Output the [X, Y] coordinate of the center of the cell containing the given text.  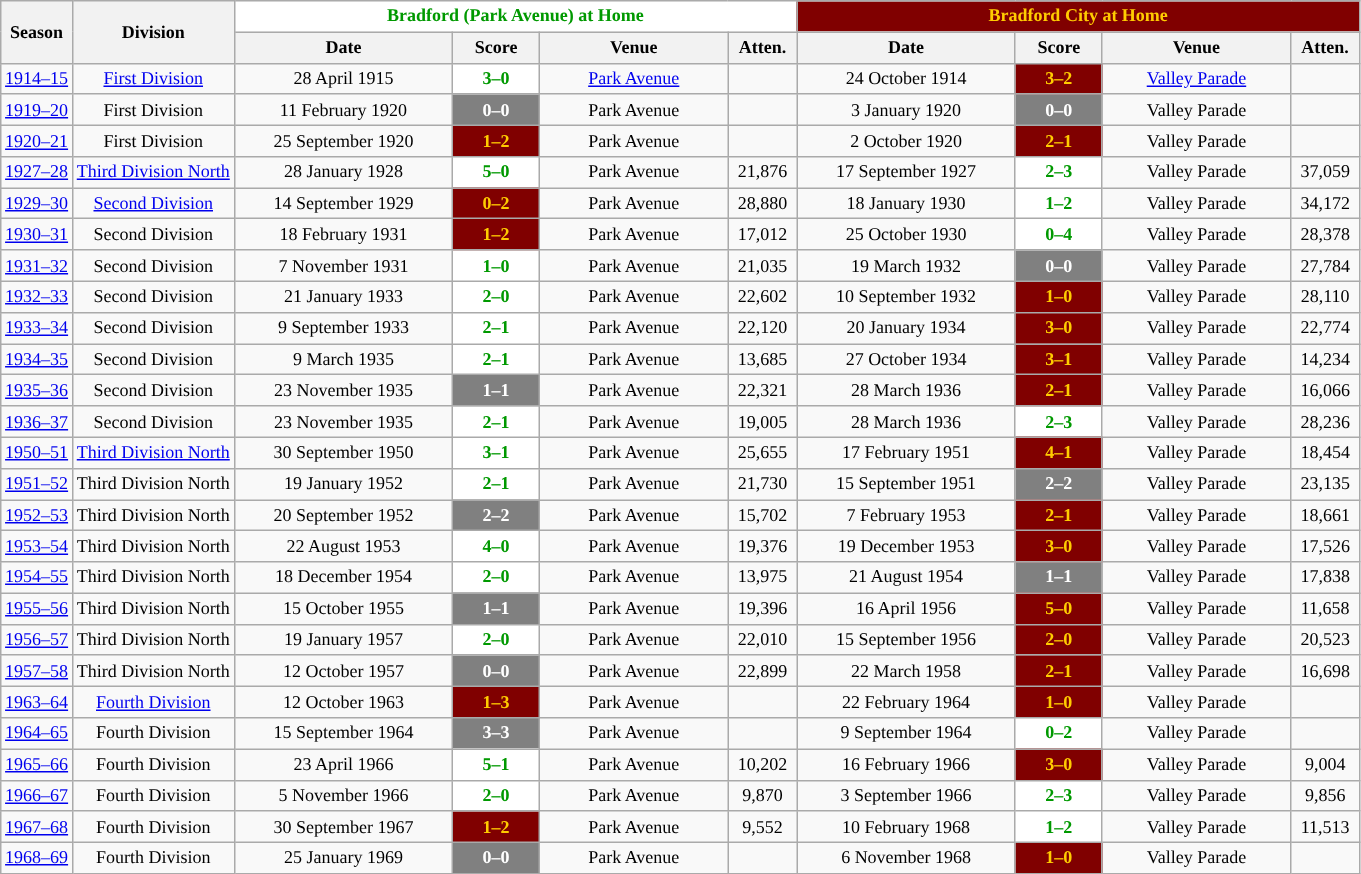
9,856 [1326, 796]
1951–52 [37, 484]
1952–53 [37, 516]
23 April 1966 [344, 764]
18 January 1930 [906, 204]
25 September 1920 [344, 140]
9,004 [1326, 764]
27,784 [1326, 266]
20,523 [1326, 640]
13,975 [762, 578]
1963–64 [37, 702]
14 September 1929 [344, 204]
2 October 1920 [906, 140]
25 October 1930 [906, 234]
27 October 1934 [906, 360]
7 November 1931 [344, 266]
9,870 [762, 796]
Season [37, 32]
11,513 [1326, 826]
15 October 1955 [344, 608]
1955–56 [37, 608]
7 February 1953 [906, 516]
12 October 1963 [344, 702]
1927–28 [37, 172]
16,066 [1326, 390]
19,005 [762, 422]
19 December 1953 [906, 546]
16 February 1966 [906, 764]
17 September 1927 [906, 172]
15 September 1964 [344, 734]
24 October 1914 [906, 78]
10 February 1968 [906, 826]
21 January 1933 [344, 296]
5 November 1966 [344, 796]
3–2 [1058, 78]
1953–54 [37, 546]
22,774 [1326, 328]
28,378 [1326, 234]
17,012 [762, 234]
9,552 [762, 826]
3 September 1966 [906, 796]
17 February 1951 [906, 452]
22,010 [762, 640]
21 August 1954 [906, 578]
18,661 [1326, 516]
4–0 [496, 546]
34,172 [1326, 204]
1935–36 [37, 390]
Bradford City at Home [1078, 16]
28,110 [1326, 296]
19 March 1932 [906, 266]
28 January 1928 [344, 172]
9 September 1933 [344, 328]
1919–20 [37, 110]
1934–35 [37, 360]
25,655 [762, 452]
1956–57 [37, 640]
37,059 [1326, 172]
Bradford (Park Avenue) at Home [516, 16]
5–1 [496, 764]
1914–15 [37, 78]
3–3 [496, 734]
6 November 1968 [906, 858]
9 March 1935 [344, 360]
15,702 [762, 516]
3 January 1920 [906, 110]
1966–67 [37, 796]
1967–68 [37, 826]
20 September 1952 [344, 516]
1932–33 [37, 296]
21,730 [762, 484]
18 February 1931 [344, 234]
1964–65 [37, 734]
17,838 [1326, 578]
22 February 1964 [906, 702]
1950–51 [37, 452]
19,376 [762, 546]
19,396 [762, 608]
1920–21 [37, 140]
1954–55 [37, 578]
18 December 1954 [344, 578]
23,135 [1326, 484]
21,035 [762, 266]
1930–31 [37, 234]
28,880 [762, 204]
11,658 [1326, 608]
22 August 1953 [344, 546]
10,202 [762, 764]
Division [153, 32]
1965–66 [37, 764]
15 September 1951 [906, 484]
1957–58 [37, 670]
1929–30 [37, 204]
1–3 [496, 702]
18,454 [1326, 452]
0–4 [1058, 234]
19 January 1957 [344, 640]
30 September 1950 [344, 452]
11 February 1920 [344, 110]
28,236 [1326, 422]
22 March 1958 [906, 670]
14,234 [1326, 360]
28 April 1915 [344, 78]
1933–34 [37, 328]
12 October 1957 [344, 670]
4–1 [1058, 452]
1936–37 [37, 422]
30 September 1967 [344, 826]
22,120 [762, 328]
25 January 1969 [344, 858]
13,685 [762, 360]
10 September 1932 [906, 296]
22,321 [762, 390]
20 January 1934 [906, 328]
9 September 1964 [906, 734]
16 April 1956 [906, 608]
17,526 [1326, 546]
1968–69 [37, 858]
21,876 [762, 172]
16,698 [1326, 670]
19 January 1952 [344, 484]
1931–32 [37, 266]
22,899 [762, 670]
15 September 1956 [906, 640]
22,602 [762, 296]
